Identify which cell holds the provided text, then report its [x, y] central coordinate. 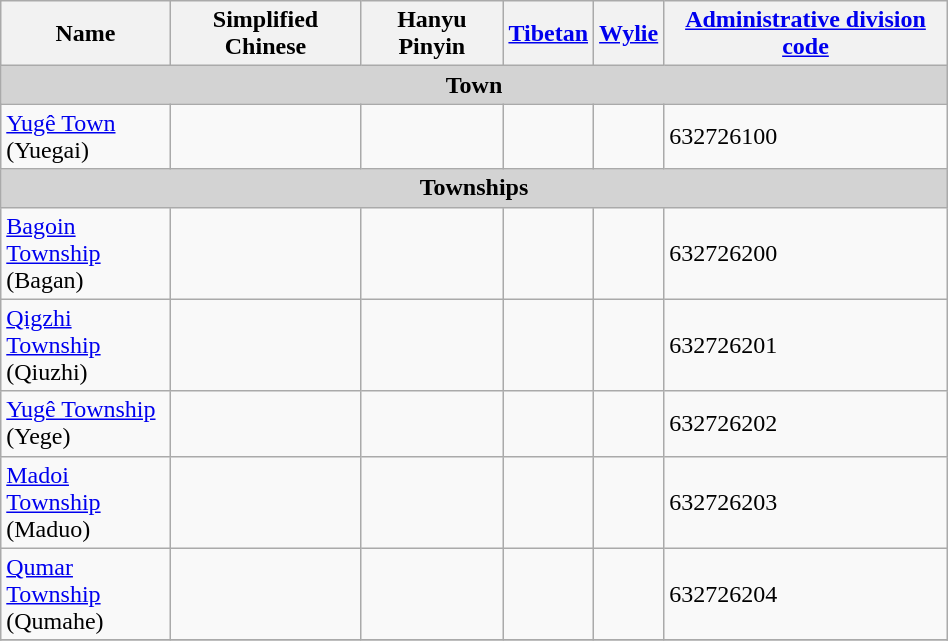
632726100 [806, 136]
Tibetan [548, 34]
Qigzhi Township(Qiuzhi) [86, 345]
Townships [474, 188]
Hanyu Pinyin [432, 34]
632726202 [806, 424]
Administrative division code [806, 34]
Qumar Township(Qumahe) [86, 594]
Simplified Chinese [266, 34]
Bagoin Township(Bagan) [86, 253]
Wylie [629, 34]
632726201 [806, 345]
632726200 [806, 253]
632726204 [806, 594]
Name [86, 34]
Madoi Township(Maduo) [86, 502]
Yugê Town(Yuegai) [86, 136]
Yugê Township(Yege) [86, 424]
Town [474, 85]
632726203 [806, 502]
